Return the [x, y] coordinate for the center point of the cell that contains the specified text.  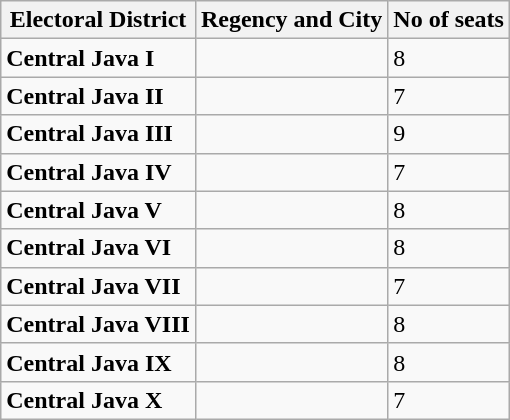
Central Java III [98, 134]
Regency and City [291, 20]
Central Java IX [98, 362]
Central Java V [98, 210]
No of seats [449, 20]
9 [449, 134]
Central Java IV [98, 172]
Central Java X [98, 400]
Central Java VIII [98, 324]
Electoral District [98, 20]
Central Java VI [98, 248]
Central Java VII [98, 286]
Central Java II [98, 96]
Central Java I [98, 58]
